Identify which cell holds the provided text, then report its (X, Y) central coordinate. 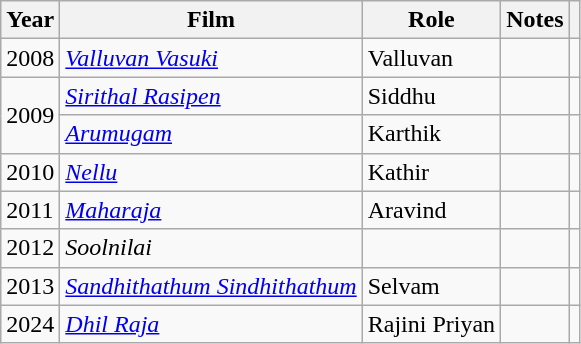
Film (211, 20)
2024 (30, 324)
Nellu (211, 172)
Siddhu (431, 96)
Valluvan Vasuki (211, 58)
Year (30, 20)
2011 (30, 210)
2008 (30, 58)
2010 (30, 172)
Maharaja (211, 210)
Aravind (431, 210)
Selvam (431, 286)
Notes (535, 20)
2012 (30, 248)
2009 (30, 115)
Soolnilai (211, 248)
Role (431, 20)
Kathir (431, 172)
Dhil Raja (211, 324)
Rajini Priyan (431, 324)
2013 (30, 286)
Valluvan (431, 58)
Sandhithathum Sindhithathum (211, 286)
Sirithal Rasipen (211, 96)
Karthik (431, 134)
Arumugam (211, 134)
